Return [X, Y] of the center of cell containing provided text 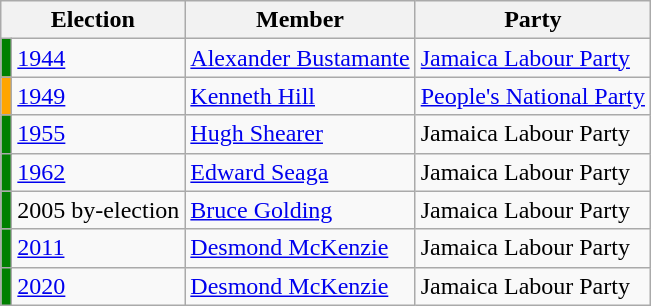
Party [532, 20]
Member [300, 20]
Alexander Bustamante [300, 58]
1949 [98, 96]
1944 [98, 58]
Edward Seaga [300, 172]
1955 [98, 134]
Bruce Golding [300, 210]
People's National Party [532, 96]
Kenneth Hill [300, 96]
Election [93, 20]
1962 [98, 172]
Hugh Shearer [300, 134]
2020 [98, 286]
2011 [98, 248]
2005 by-election [98, 210]
